From the cell containing the given text, extract its center point as [x, y] coordinate. 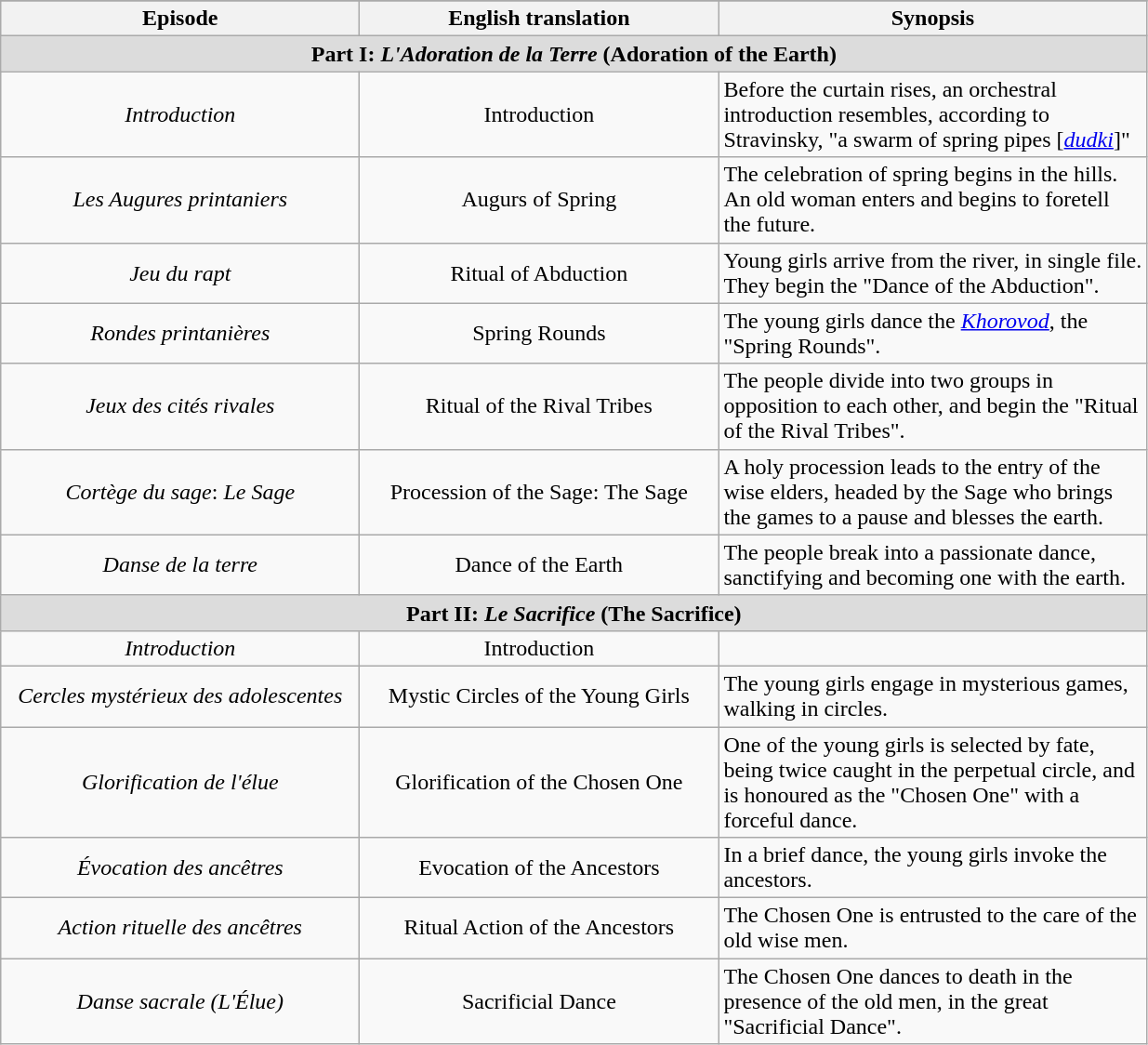
The Chosen One dances to death in the presence of the old men, in the great "Sacrificial Dance". [933, 1001]
In a brief dance, the young girls invoke the ancestors. [933, 868]
Danse sacrale (L'Élue) [180, 1001]
Evocation of the Ancestors [539, 868]
Ritual of Abduction [539, 273]
Young girls arrive from the river, in single file. They begin the "Dance of the Abduction". [933, 273]
Ritual Action of the Ancestors [539, 928]
The Chosen One is entrusted to the care of the old wise men. [933, 928]
Ritual of the Rival Tribes [539, 406]
Sacrificial Dance [539, 1001]
Rondes printanières [180, 333]
Danse de la terre [180, 565]
Procession of the Sage: The Sage [539, 492]
The young girls engage in mysterious games, walking in circles. [933, 695]
Dance of the Earth [539, 565]
Jeux des cités rivales [180, 406]
Glorification de l'élue [180, 783]
Spring Rounds [539, 333]
Mystic Circles of the Young Girls [539, 695]
Jeu du rapt [180, 273]
Synopsis [933, 19]
Évocation des ancêtres [180, 868]
One of the young girls is selected by fate, being twice caught in the perpetual circle, and is honoured as the "Chosen One" with a forceful dance. [933, 783]
A holy procession leads to the entry of the wise elders, headed by the Sage who brings the games to a pause and blesses the earth. [933, 492]
Cortège du sage: Le Sage [180, 492]
Before the curtain rises, an orchestral introduction resembles, according to Stravinsky, "a swarm of spring pipes [dudki]" [933, 114]
The celebration of spring begins in the hills. An old woman enters and begins to foretell the future. [933, 200]
Glorification of the Chosen One [539, 783]
Episode [180, 19]
The people divide into two groups in opposition to each other, and begin the "Ritual of the Rival Tribes". [933, 406]
Augurs of Spring [539, 200]
English translation [539, 19]
Action rituelle des ancêtres [180, 928]
Part I: L'Adoration de la Terre (Adoration of the Earth) [574, 54]
Les Augures printaniers [180, 200]
Cercles mystérieux des adolescentes [180, 695]
The young girls dance the Khorovod, the "Spring Rounds". [933, 333]
Part II: Le Sacrifice (The Sacrifice) [574, 613]
The people break into a passionate dance, sanctifying and becoming one with the earth. [933, 565]
